Determine the [X, Y] coordinate at the center of the cell enclosing the given text.  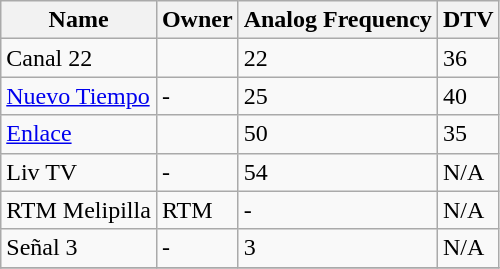
22 [338, 58]
36 [468, 58]
DTV [468, 20]
Name [79, 20]
Analog Frequency [338, 20]
Enlace [79, 134]
Liv TV [79, 172]
40 [468, 96]
Señal 3 [79, 248]
Nuevo Tiempo [79, 96]
35 [468, 134]
50 [338, 134]
Owner [197, 20]
RTM [197, 210]
Canal 22 [79, 58]
54 [338, 172]
RTM Melipilla [79, 210]
25 [338, 96]
3 [338, 248]
